Search for the cell housing the specified text and yield its [x, y] center coordinate. 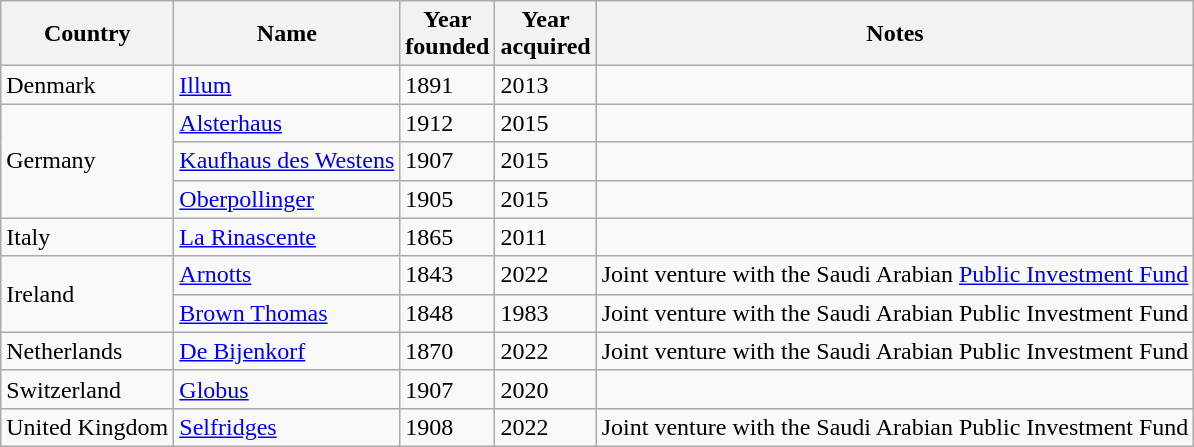
2011 [546, 237]
Brown Thomas [287, 313]
Germany [88, 161]
1912 [448, 123]
1865 [448, 237]
Denmark [88, 85]
Switzerland [88, 389]
1905 [448, 199]
Kaufhaus des Westens [287, 161]
1848 [448, 313]
Yearacquired [546, 34]
Country [88, 34]
Yearfounded [448, 34]
Illum [287, 85]
1891 [448, 85]
Italy [88, 237]
Oberpollinger [287, 199]
La Rinascente [287, 237]
Ireland [88, 294]
Globus [287, 389]
Notes [895, 34]
1870 [448, 351]
Netherlands [88, 351]
1983 [546, 313]
1908 [448, 427]
Arnotts [287, 275]
1843 [448, 275]
Name [287, 34]
United Kingdom [88, 427]
Selfridges [287, 427]
De Bijenkorf [287, 351]
2020 [546, 389]
Alsterhaus [287, 123]
2013 [546, 85]
